Scan for the cell matching the given text and deliver its [X, Y] coordinate at center. 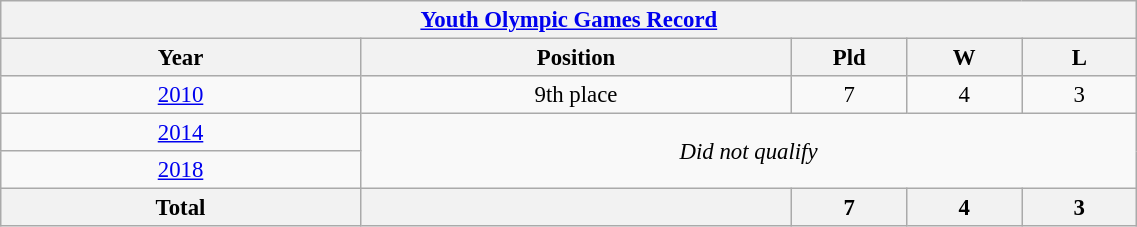
Year [181, 58]
2018 [181, 170]
9th place [576, 95]
Youth Olympic Games Record [569, 20]
Total [181, 208]
W [964, 58]
2014 [181, 133]
Position [576, 58]
2010 [181, 95]
Pld [850, 58]
Did not qualify [748, 152]
L [1080, 58]
